Identify which cell holds the provided text, then report its [x, y] central coordinate. 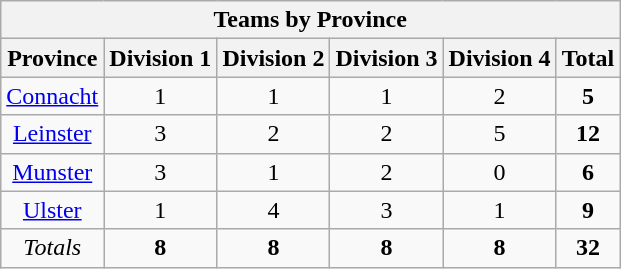
Leinster [52, 134]
Ulster [52, 210]
Province [52, 58]
0 [500, 172]
Division 4 [500, 58]
6 [588, 172]
Teams by Province [310, 20]
Division 1 [160, 58]
32 [588, 248]
12 [588, 134]
Munster [52, 172]
9 [588, 210]
Connacht [52, 96]
Division 2 [274, 58]
Total [588, 58]
4 [274, 210]
Totals [52, 248]
Division 3 [386, 58]
